Output the [X, Y] coordinate of the center of the cell containing the given text.  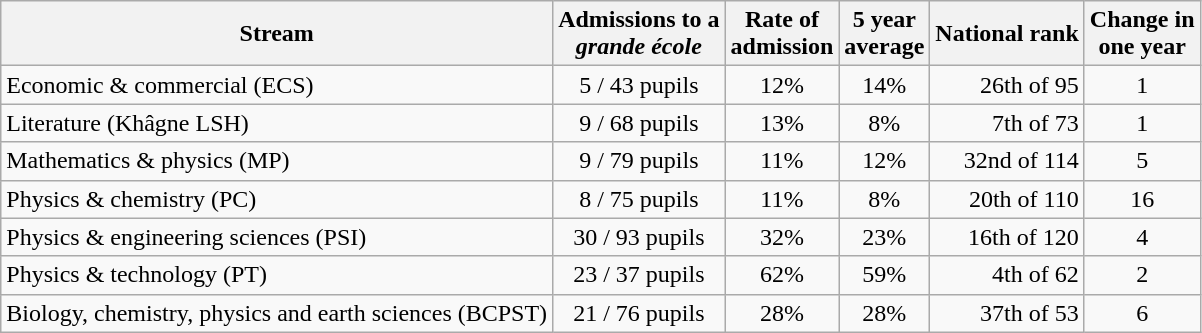
14% [884, 85]
26th of 95 [1007, 85]
Physics & technology (PT) [277, 275]
23% [884, 237]
4 [1142, 237]
32% [782, 237]
21 / 76 pupils [639, 313]
5 year average [884, 34]
59% [884, 275]
6 [1142, 313]
9 / 68 pupils [639, 123]
Physics & chemistry (PC) [277, 199]
16th of 120 [1007, 237]
4th of 62 [1007, 275]
Physics & engineering sciences (PSI) [277, 237]
Stream [277, 34]
7th of 73 [1007, 123]
30 / 93 pupils [639, 237]
8 / 75 pupils [639, 199]
Admissions to a grande école [639, 34]
National rank [1007, 34]
32nd of 114 [1007, 161]
13% [782, 123]
Biology, chemistry, physics and earth sciences (BCPST) [277, 313]
20th of 110 [1007, 199]
16 [1142, 199]
5 [1142, 161]
23 / 37 pupils [639, 275]
5 / 43 pupils [639, 85]
2 [1142, 275]
Economic & commercial (ECS) [277, 85]
62% [782, 275]
Literature (Khâgne LSH) [277, 123]
Rate of admission [782, 34]
Mathematics & physics (MP) [277, 161]
9 / 79 pupils [639, 161]
Change in one year [1142, 34]
37th of 53 [1007, 313]
